Return the [x, y] coordinate for the center point of the cell that contains the specified text.  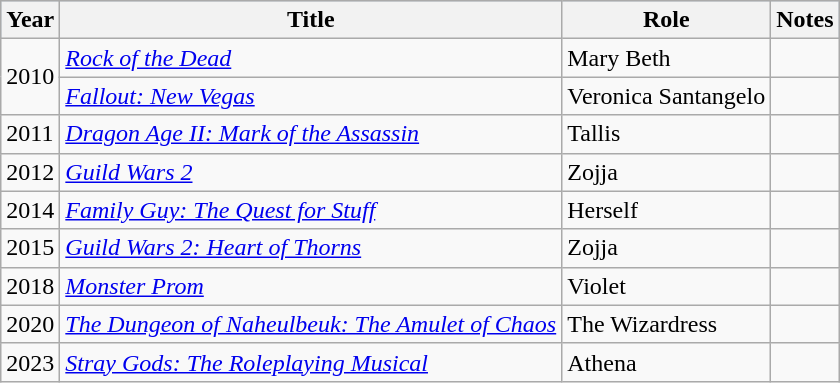
2023 [30, 362]
2014 [30, 210]
Year [30, 20]
Fallout: New Vegas [311, 96]
Dragon Age II: Mark of the Assassin [311, 134]
Guild Wars 2: Heart of Thorns [311, 248]
2011 [30, 134]
The Dungeon of Naheulbeuk: The Amulet of Chaos [311, 324]
Guild Wars 2 [311, 172]
The Wizardress [666, 324]
Mary Beth [666, 58]
Herself [666, 210]
Role [666, 20]
2020 [30, 324]
Title [311, 20]
Tallis [666, 134]
Athena [666, 362]
Rock of the Dead [311, 58]
Family Guy: The Quest for Stuff [311, 210]
Stray Gods: The Roleplaying Musical [311, 362]
2015 [30, 248]
Veronica Santangelo [666, 96]
2018 [30, 286]
2010 [30, 77]
Violet [666, 286]
2012 [30, 172]
Monster Prom [311, 286]
Notes [805, 20]
